Determine the [x, y] coordinate at the center of the cell enclosing the given text.  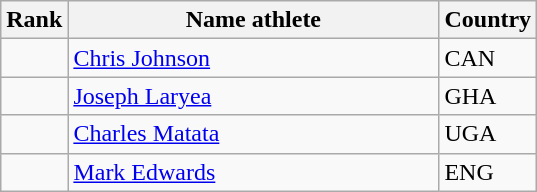
CAN [488, 58]
GHA [488, 96]
Joseph Laryea [254, 96]
Mark Edwards [254, 172]
Country [488, 20]
ENG [488, 172]
Chris Johnson [254, 58]
Rank [34, 20]
UGA [488, 134]
Charles Matata [254, 134]
Name athlete [254, 20]
